From the cell containing the given text, extract its center point as (x, y) coordinate. 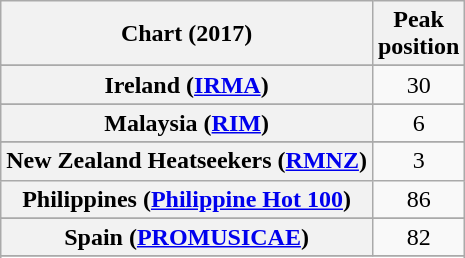
86 (418, 199)
6 (418, 123)
Spain (PROMUSICAE) (187, 237)
New Zealand Heatseekers (RMNZ) (187, 161)
Chart (2017) (187, 34)
Peak position (418, 34)
Philippines (Philippine Hot 100) (187, 199)
Ireland (IRMA) (187, 85)
82 (418, 237)
30 (418, 85)
3 (418, 161)
Malaysia (RIM) (187, 123)
